From the cell containing the given text, extract its center point as (X, Y) coordinate. 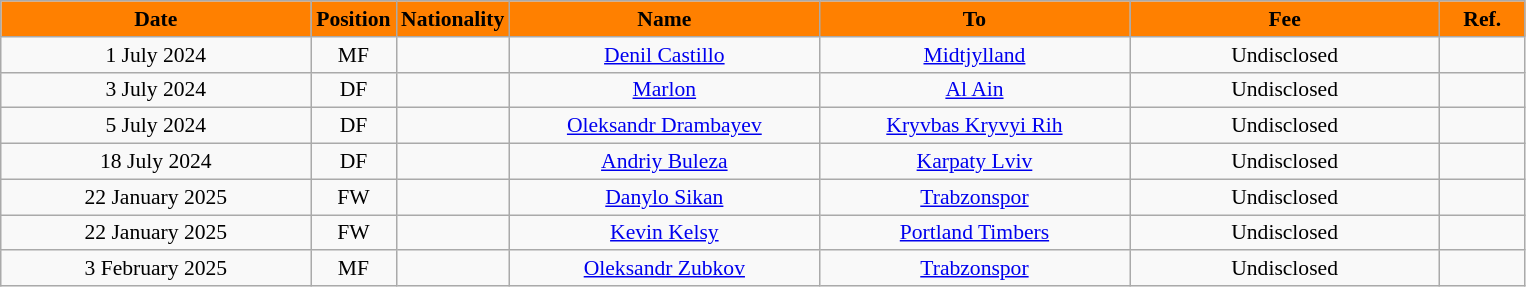
Oleksandr Drambayev (664, 126)
Date (156, 19)
3 February 2025 (156, 269)
Position (354, 19)
Portland Timbers (974, 233)
To (974, 19)
18 July 2024 (156, 162)
Al Ain (974, 90)
Nationality (452, 19)
Danylo Sikan (664, 197)
5 July 2024 (156, 126)
Kevin Kelsy (664, 233)
Kryvbas Kryvyi Rih (974, 126)
Fee (1285, 19)
Karpaty Lviv (974, 162)
Marlon (664, 90)
Denil Castillo (664, 55)
Midtjylland (974, 55)
Name (664, 19)
Andriy Buleza (664, 162)
Oleksandr Zubkov (664, 269)
Ref. (1482, 19)
3 July 2024 (156, 90)
1 July 2024 (156, 55)
